Return the (x, y) coordinate for the center point of the cell that contains the specified text.  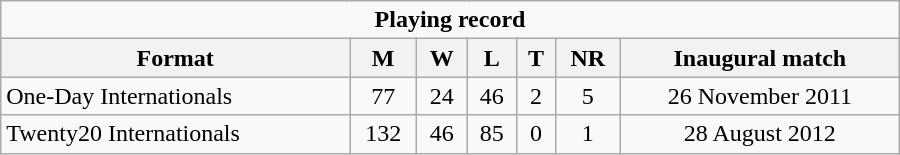
26 November 2011 (760, 96)
Format (176, 58)
W (442, 58)
2 (536, 96)
5 (588, 96)
77 (384, 96)
1 (588, 134)
Playing record (450, 20)
132 (384, 134)
0 (536, 134)
85 (492, 134)
24 (442, 96)
Twenty20 Internationals (176, 134)
L (492, 58)
One-Day Internationals (176, 96)
NR (588, 58)
T (536, 58)
M (384, 58)
28 August 2012 (760, 134)
Inaugural match (760, 58)
